Find where the given text appears and provide that cell's center as (x, y) coordinate. 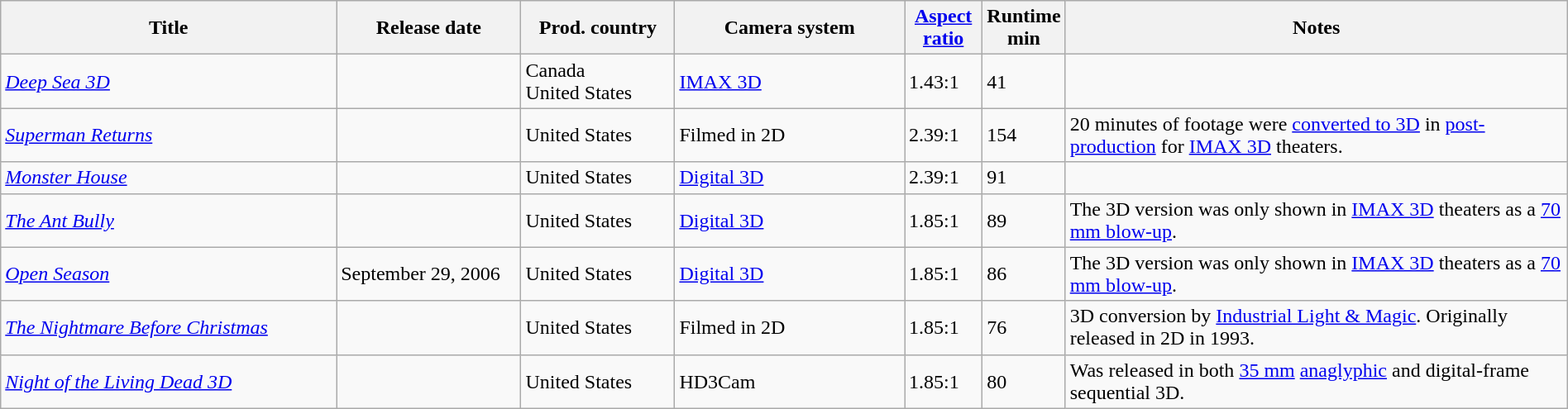
41 (1024, 81)
Was released in both 35 mm anaglyphic and digital-frame sequential 3D. (1317, 382)
1.43:1 (944, 81)
Aspect ratio (944, 28)
CanadaUnited States (598, 81)
The Ant Bully (169, 220)
Deep Sea 3D (169, 81)
Camera system (790, 28)
91 (1024, 178)
Notes (1317, 28)
Title (169, 28)
3D conversion by Industrial Light & Magic. Originally released in 2D in 1993. (1317, 327)
80 (1024, 382)
Night of the Living Dead 3D (169, 382)
The Nightmare Before Christmas (169, 327)
Superman Returns (169, 136)
154 (1024, 136)
Release date (428, 28)
Prod. country (598, 28)
IMAX 3D (790, 81)
20 minutes of footage were converted to 3D in post-production for IMAX 3D theaters. (1317, 136)
86 (1024, 274)
HD3Cam (790, 382)
89 (1024, 220)
76 (1024, 327)
Monster House (169, 178)
Runtime min (1024, 28)
September 29, 2006 (428, 274)
Open Season (169, 274)
